Identify which cell holds the provided text, then report its [x, y] central coordinate. 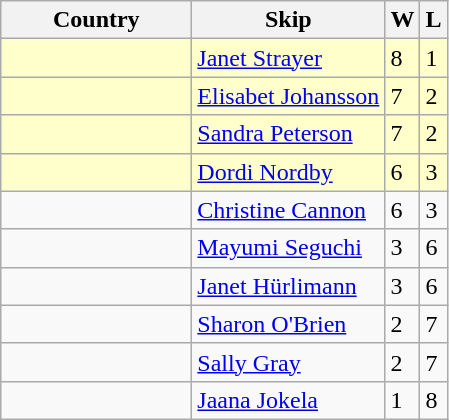
Christine Cannon [288, 210]
Sharon O'Brien [288, 324]
Sandra Peterson [288, 134]
Janet Strayer [288, 58]
Skip [288, 20]
Country [96, 20]
Mayumi Seguchi [288, 248]
L [434, 20]
Sally Gray [288, 362]
Janet Hürlimann [288, 286]
Jaana Jokela [288, 400]
Elisabet Johansson [288, 96]
Dordi Nordby [288, 172]
W [402, 20]
